Identify which cell holds the provided text, then report its [X, Y] central coordinate. 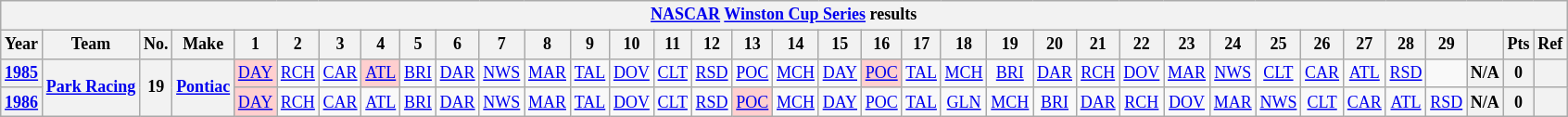
26 [1322, 45]
8 [548, 45]
5 [419, 45]
No. [156, 45]
17 [921, 45]
Park Racing [91, 87]
9 [589, 45]
15 [840, 45]
Year [22, 45]
2 [297, 45]
6 [458, 45]
10 [632, 45]
1985 [22, 72]
20 [1055, 45]
13 [752, 45]
22 [1142, 45]
14 [796, 45]
23 [1187, 45]
16 [881, 45]
12 [712, 45]
Team [91, 45]
NASCAR Winston Cup Series results [784, 15]
29 [1447, 45]
3 [340, 45]
25 [1279, 45]
1 [255, 45]
Pts [1518, 45]
7 [502, 45]
Pontiac [204, 87]
24 [1233, 45]
4 [381, 45]
18 [964, 45]
21 [1097, 45]
1986 [22, 102]
11 [673, 45]
Ref [1550, 45]
GLN [964, 102]
Make [204, 45]
27 [1364, 45]
28 [1406, 45]
